Extract the (X, Y) coordinate from the center of the cell holding the provided text.  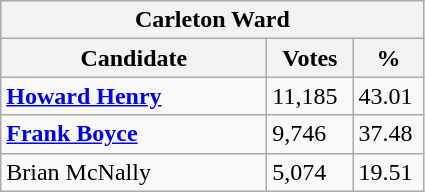
19.51 (388, 172)
9,746 (310, 134)
Frank Boyce (134, 134)
Brian McNally (134, 172)
Howard Henry (134, 96)
5,074 (310, 172)
37.48 (388, 134)
Carleton Ward (212, 20)
Votes (310, 58)
Candidate (134, 58)
% (388, 58)
43.01 (388, 96)
11,185 (310, 96)
